Output the (x, y) coordinate of the center of the cell containing the given text.  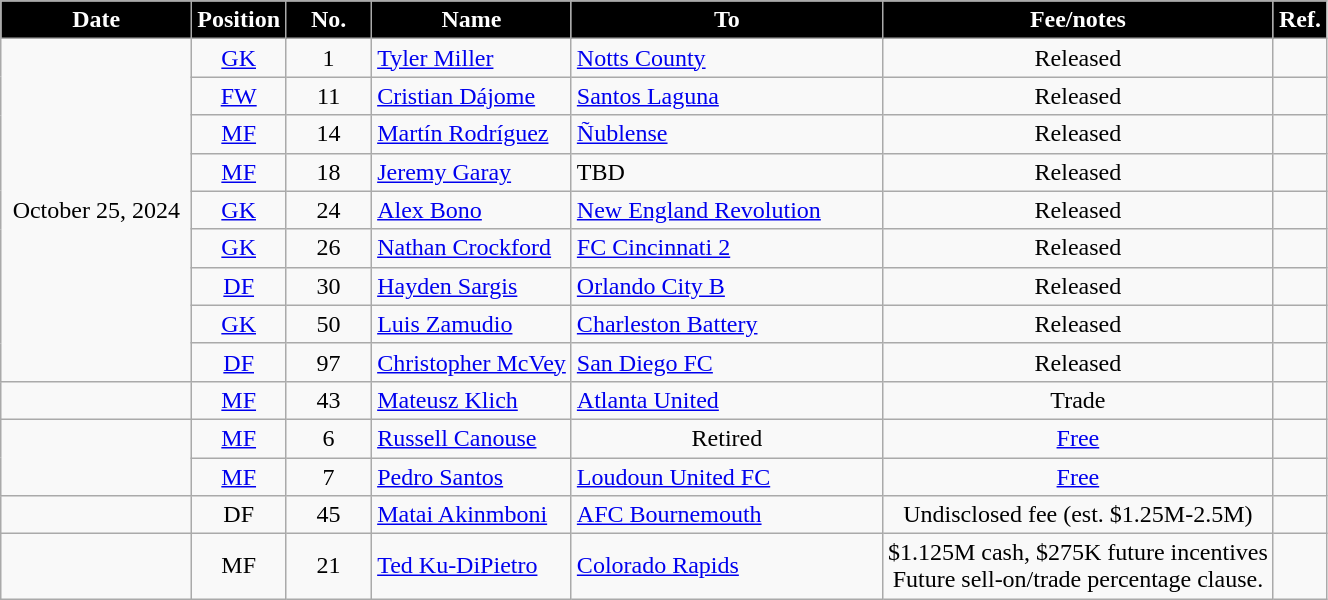
Notts County (726, 58)
Mateusz Klich (472, 400)
October 25, 2024 (96, 210)
Colorado Rapids (726, 566)
FW (239, 96)
45 (329, 515)
24 (329, 210)
To (726, 20)
$1.125M cash, $275K future incentives Future sell-on/trade percentage clause. (1078, 566)
Fee/notes (1078, 20)
Ref. (1300, 20)
Christopher McVey (472, 362)
Trade (1078, 400)
Ñublense (726, 134)
1 (329, 58)
Position (239, 20)
Date (96, 20)
Charleston Battery (726, 324)
Cristian Dájome (472, 96)
Russell Canouse (472, 438)
Name (472, 20)
11 (329, 96)
Ted Ku-DiPietro (472, 566)
TBD (726, 172)
Luis Zamudio (472, 324)
Nathan Crockford (472, 248)
New England Revolution (726, 210)
AFC Bournemouth (726, 515)
FC Cincinnati 2 (726, 248)
26 (329, 248)
Atlanta United (726, 400)
Matai Akinmboni (472, 515)
No. (329, 20)
Santos Laguna (726, 96)
30 (329, 286)
Tyler Miller (472, 58)
21 (329, 566)
43 (329, 400)
50 (329, 324)
Orlando City B (726, 286)
Hayden Sargis (472, 286)
Pedro Santos (472, 477)
7 (329, 477)
Undisclosed fee (est. $1.25M-2.5M) (1078, 515)
Alex Bono (472, 210)
Retired (726, 438)
6 (329, 438)
97 (329, 362)
14 (329, 134)
18 (329, 172)
Loudoun United FC (726, 477)
San Diego FC (726, 362)
Martín Rodríguez (472, 134)
Jeremy Garay (472, 172)
